Find where the given text appears and provide that cell's center as (x, y) coordinate. 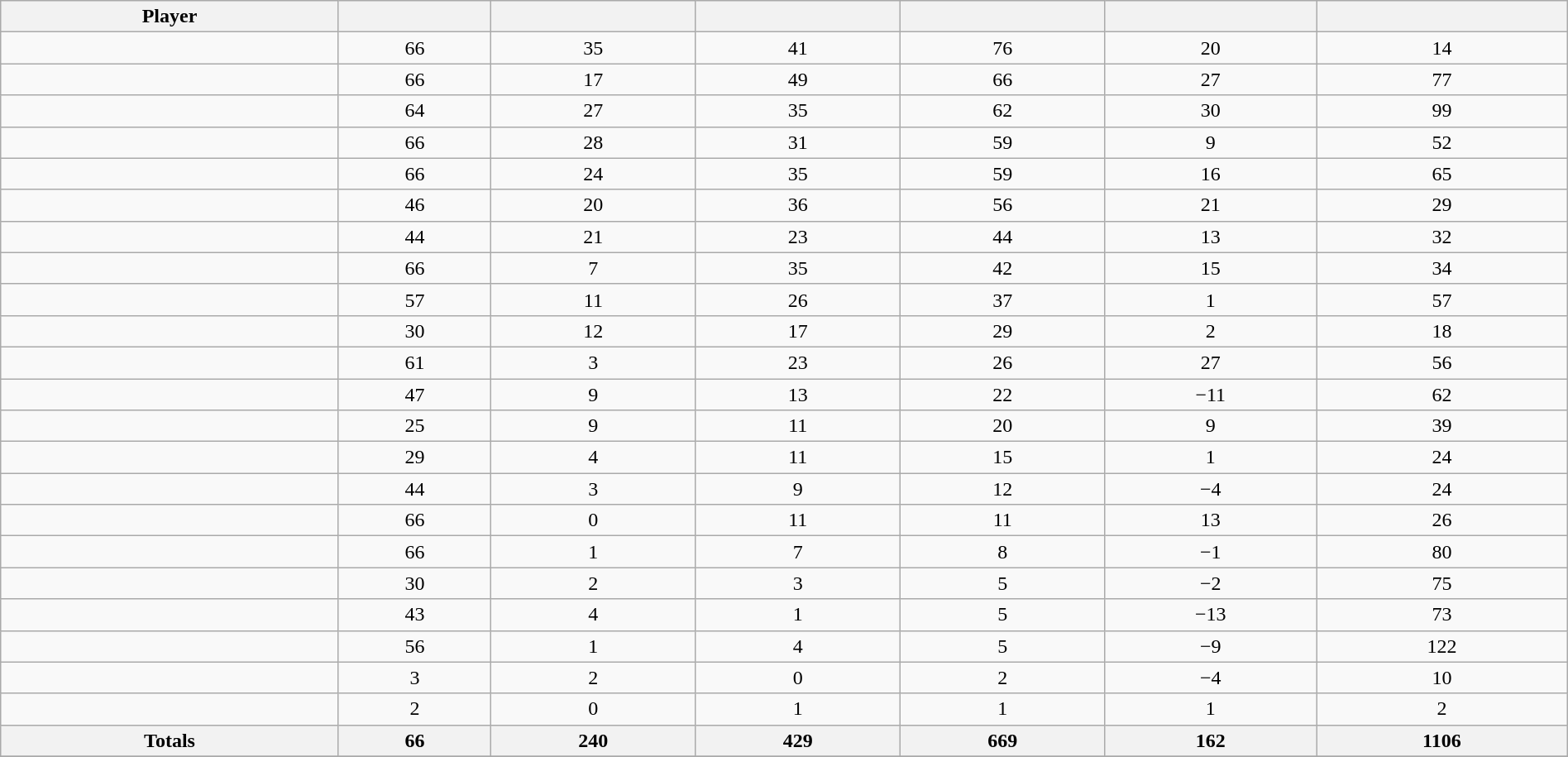
−11 (1211, 395)
−1 (1211, 552)
10 (1442, 678)
77 (1442, 79)
43 (414, 615)
28 (594, 142)
16 (1211, 174)
64 (414, 111)
39 (1442, 426)
75 (1442, 583)
80 (1442, 552)
46 (414, 205)
99 (1442, 111)
18 (1442, 331)
49 (797, 79)
34 (1442, 268)
122 (1442, 646)
Player (170, 17)
42 (1002, 268)
52 (1442, 142)
14 (1442, 48)
669 (1002, 740)
73 (1442, 615)
8 (1002, 552)
76 (1002, 48)
1106 (1442, 740)
32 (1442, 237)
162 (1211, 740)
Totals (170, 740)
429 (797, 740)
36 (797, 205)
240 (594, 740)
22 (1002, 395)
−2 (1211, 583)
37 (1002, 299)
31 (797, 142)
47 (414, 395)
41 (797, 48)
65 (1442, 174)
61 (414, 362)
25 (414, 426)
−9 (1211, 646)
−13 (1211, 615)
